Determine the [x, y] coordinate at the center of the cell enclosing the given text.  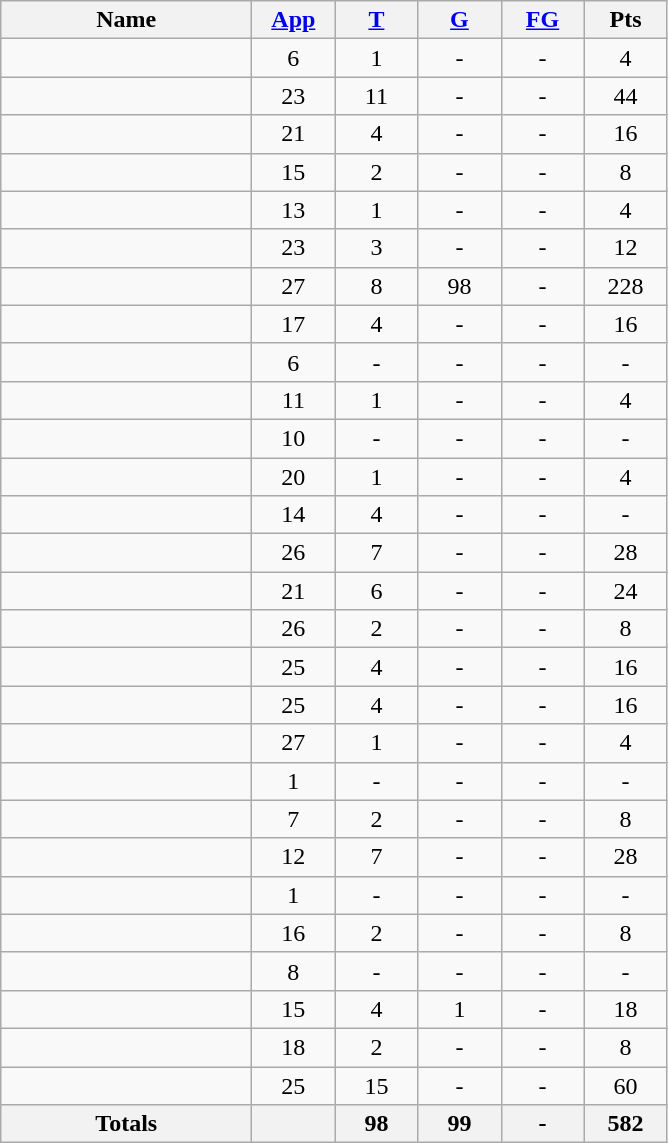
60 [626, 1085]
99 [460, 1124]
App [294, 20]
24 [626, 591]
44 [626, 96]
Totals [126, 1124]
20 [294, 477]
228 [626, 286]
3 [376, 248]
13 [294, 210]
17 [294, 324]
T [376, 20]
Name [126, 20]
10 [294, 438]
582 [626, 1124]
14 [294, 515]
FG [542, 20]
G [460, 20]
Pts [626, 20]
